Output the [X, Y] coordinate of the center of the cell containing the given text.  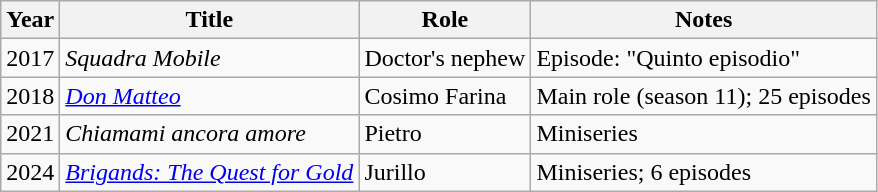
Don Matteo [210, 96]
Miniseries; 6 episodes [704, 172]
Doctor's nephew [445, 58]
Title [210, 20]
Cosimo Farina [445, 96]
2021 [30, 134]
Pietro [445, 134]
2018 [30, 96]
Episode: "Quinto episodio" [704, 58]
Miniseries [704, 134]
Year [30, 20]
Chiamami ancora amore [210, 134]
Brigands: The Quest for Gold [210, 172]
Notes [704, 20]
Main role (season 11); 25 episodes [704, 96]
2024 [30, 172]
2017 [30, 58]
Jurillo [445, 172]
Role [445, 20]
Squadra Mobile [210, 58]
